Detect which cell encompasses the target text, then output its (X, Y) center coordinate. 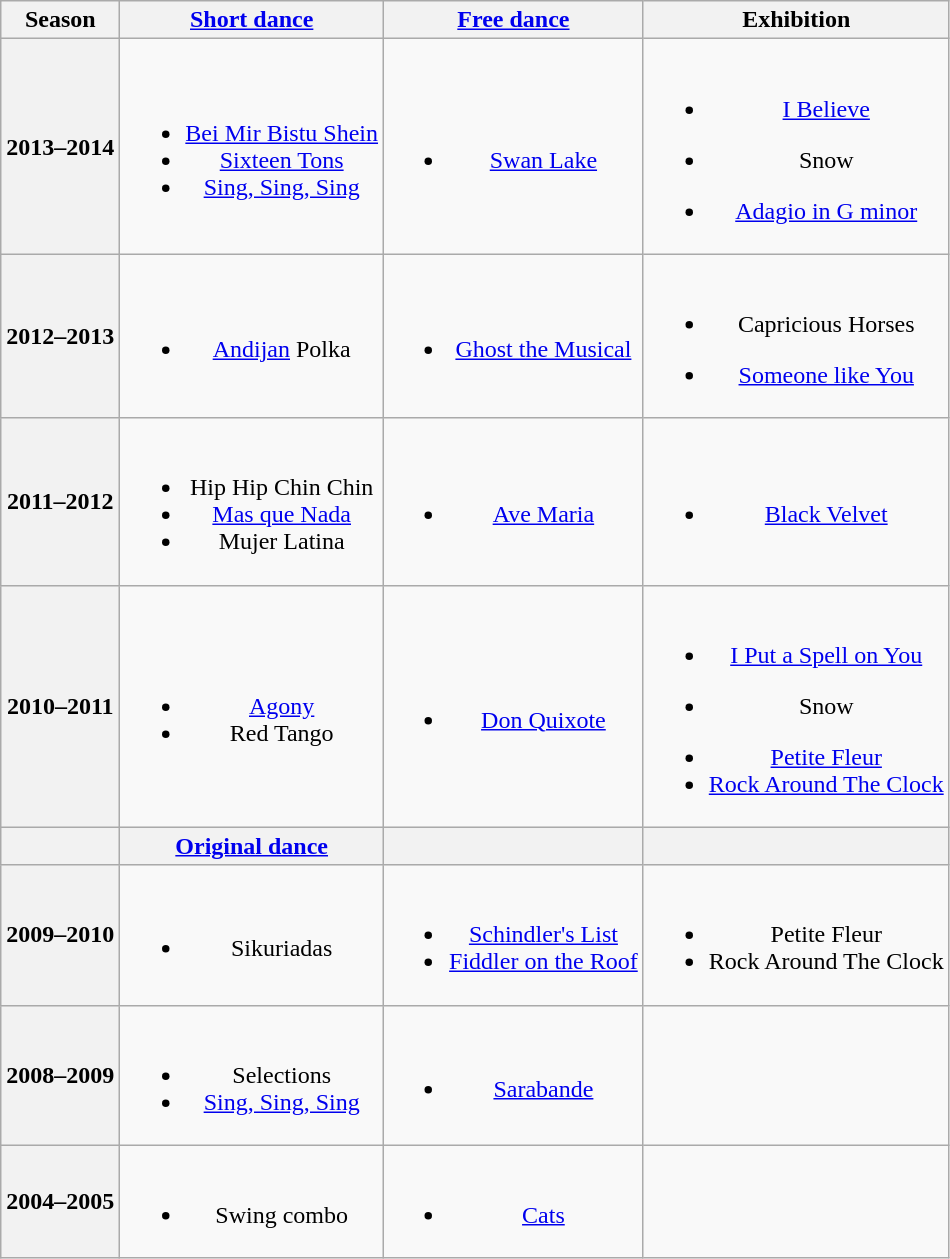
2004–2005 (60, 1202)
2008–2009 (60, 1075)
Short dance (252, 20)
Ave Maria (514, 502)
Andijan Polka (252, 336)
Season (60, 20)
Agony Red Tango (252, 706)
Petite FleurRock Around The Clock (796, 935)
Bei Mir Bistu Shein Sixteen Tons Sing, Sing, Sing (252, 146)
Schindler's List Fiddler on the Roof (514, 935)
2012–2013 (60, 336)
Sarabande (514, 1075)
SelectionsSing, Sing, Sing (252, 1075)
Free dance (514, 20)
Exhibition (796, 20)
2013–2014 (60, 146)
Swing combo (252, 1202)
2010–2011 (60, 706)
Sikuriadas (252, 935)
I Believe Snow Adagio in G minor (796, 146)
Ghost the Musical (514, 336)
Cats (514, 1202)
Swan Lake (514, 146)
Capricious Horses Someone like You (796, 336)
Black Velvet (796, 502)
Hip Hip Chin Chin Mas que Nada Mujer Latina (252, 502)
2011–2012 (60, 502)
Don Quixote (514, 706)
I Put a Spell on You Snow Petite FleurRock Around The Clock (796, 706)
2009–2010 (60, 935)
Original dance (252, 846)
